Return the [X, Y] coordinate for the center point of the cell that contains the specified text.  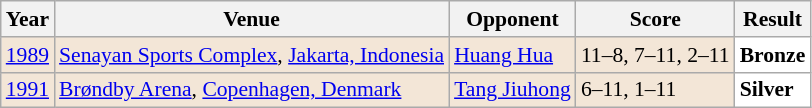
Venue [252, 19]
Opponent [512, 19]
Result [773, 19]
Huang Hua [512, 55]
Tang Jiuhong [512, 90]
Senayan Sports Complex, Jakarta, Indonesia [252, 55]
Score [656, 19]
Bronze [773, 55]
11–8, 7–11, 2–11 [656, 55]
Brøndby Arena, Copenhagen, Denmark [252, 90]
Year [28, 19]
Silver [773, 90]
1989 [28, 55]
6–11, 1–11 [656, 90]
1991 [28, 90]
